Find where the given text appears and provide that cell's center as (x, y) coordinate. 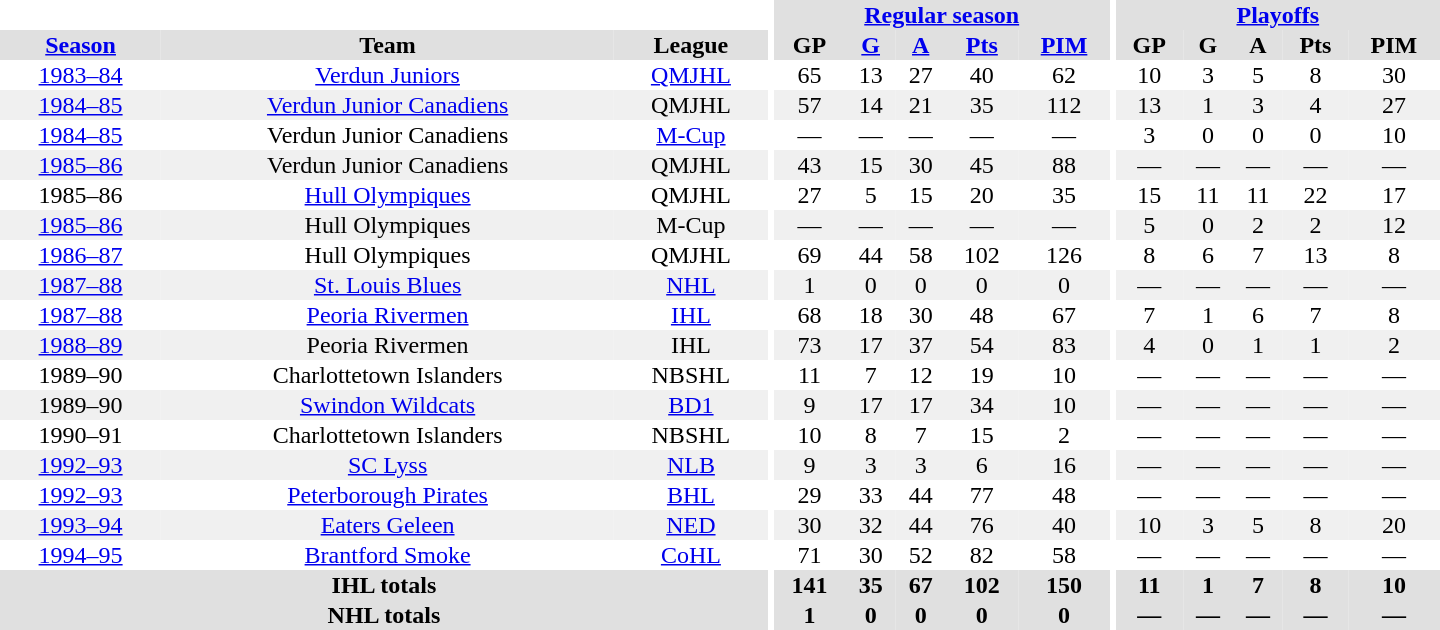
Eaters Geleen (388, 525)
IHL totals (384, 585)
Season (80, 45)
57 (809, 105)
71 (809, 555)
14 (871, 105)
62 (1064, 75)
NHL totals (384, 615)
69 (809, 255)
22 (1316, 195)
Brantford Smoke (388, 555)
82 (982, 555)
1993–94 (80, 525)
Verdun Juniors (388, 75)
88 (1064, 165)
St. Louis Blues (388, 285)
34 (982, 405)
77 (982, 495)
112 (1064, 105)
83 (1064, 345)
76 (982, 525)
CoHL (691, 555)
73 (809, 345)
65 (809, 75)
SC Lyss (388, 465)
1986–87 (80, 255)
Swindon Wildcats (388, 405)
18 (871, 315)
1990–91 (80, 435)
37 (921, 345)
NED (691, 525)
Team (388, 45)
BHL (691, 495)
126 (1064, 255)
NLB (691, 465)
Regular season (942, 15)
Peterborough Pirates (388, 495)
1983–84 (80, 75)
150 (1064, 585)
68 (809, 315)
43 (809, 165)
16 (1064, 465)
1988–89 (80, 345)
NHL (691, 285)
1994–95 (80, 555)
29 (809, 495)
54 (982, 345)
19 (982, 375)
League (691, 45)
52 (921, 555)
21 (921, 105)
32 (871, 525)
33 (871, 495)
141 (809, 585)
45 (982, 165)
Playoffs (1278, 15)
BD1 (691, 405)
